Identify which cell holds the provided text, then report its [x, y] central coordinate. 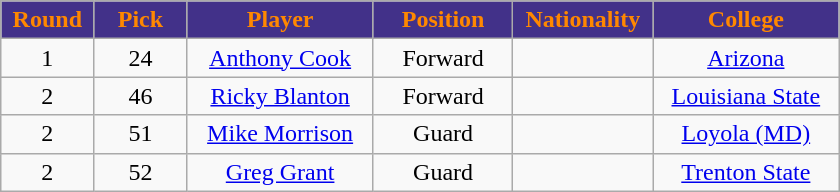
52 [140, 172]
Arizona [746, 58]
Ricky Blanton [280, 96]
1 [48, 58]
51 [140, 134]
Position [443, 20]
24 [140, 58]
Anthony Cook [280, 58]
College [746, 20]
Loyola (MD) [746, 134]
Greg Grant [280, 172]
Trenton State [746, 172]
Louisiana State [746, 96]
Mike Morrison [280, 134]
Round [48, 20]
Player [280, 20]
Nationality [583, 20]
46 [140, 96]
Pick [140, 20]
